From the cell containing the given text, extract its center point as (x, y) coordinate. 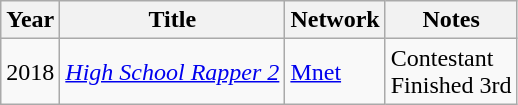
Contestant Finished 3rd (451, 72)
Title (172, 20)
Network (335, 20)
Mnet (335, 72)
Notes (451, 20)
2018 (30, 72)
Year (30, 20)
High School Rapper 2 (172, 72)
